Determine the [X, Y] coordinate at the center of the cell enclosing the given text.  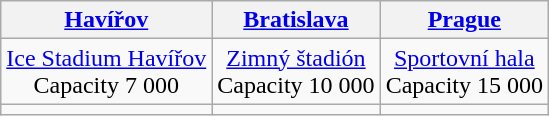
Havířov [106, 20]
Prague [464, 20]
Ice Stadium HavířovCapacity 7 000 [106, 72]
Zimný štadiónCapacity 10 000 [296, 72]
Bratislava [296, 20]
Sportovní halaCapacity 15 000 [464, 72]
